Scan for the cell matching the given text and deliver its (X, Y) coordinate at center. 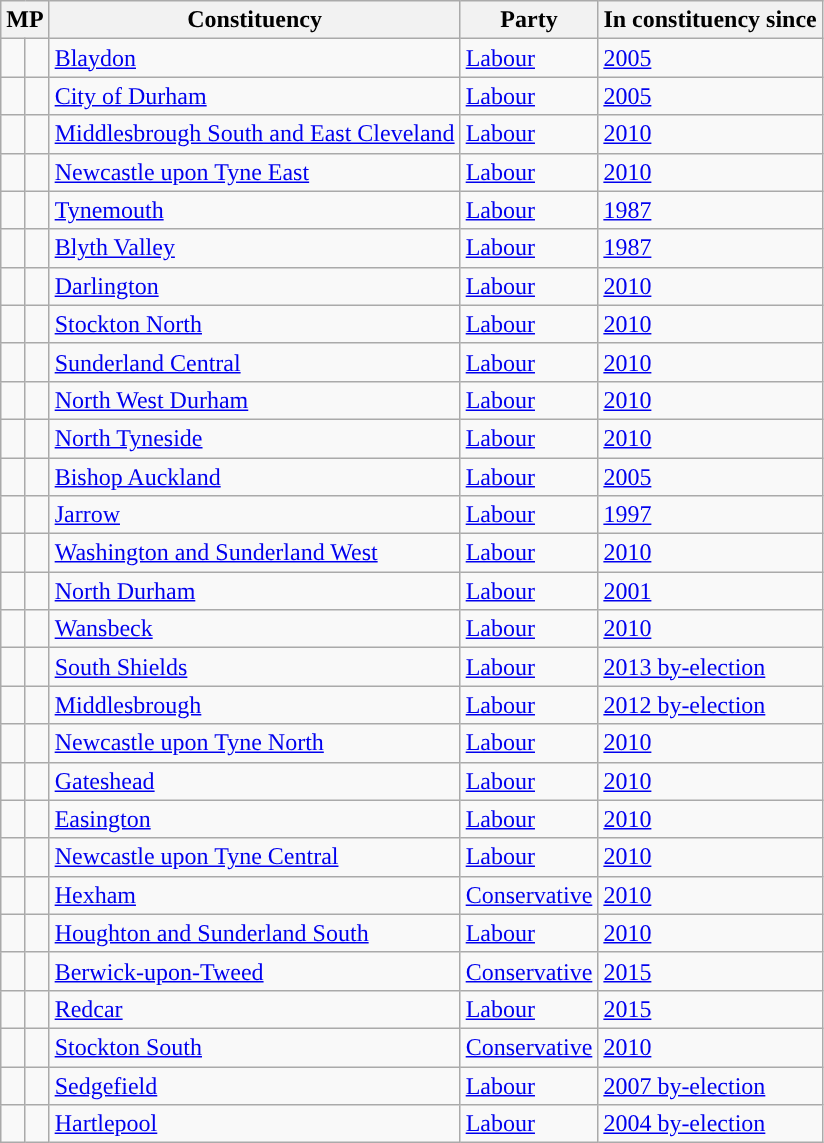
Darlington (254, 286)
Jarrow (254, 515)
Hartlepool (254, 1124)
2007 by-election (710, 1085)
Wansbeck (254, 629)
2001 (710, 591)
Houghton and Sunderland South (254, 933)
Sunderland Central (254, 362)
2004 by-election (710, 1124)
Hexham (254, 895)
Newcastle upon Tyne Central (254, 857)
Newcastle upon Tyne East (254, 172)
1997 (710, 515)
Washington and Sunderland West (254, 553)
Party (529, 20)
Blyth Valley (254, 248)
North West Durham (254, 400)
MP (25, 20)
Stockton South (254, 1047)
South Shields (254, 667)
Redcar (254, 1009)
Berwick-upon-Tweed (254, 971)
North Tyneside (254, 438)
In constituency since (710, 20)
City of Durham (254, 96)
Middlesbrough (254, 705)
Tynemouth (254, 210)
Blaydon (254, 58)
North Durham (254, 591)
Newcastle upon Tyne North (254, 743)
Middlesbrough South and East Cleveland (254, 134)
Bishop Auckland (254, 477)
Sedgefield (254, 1085)
2012 by-election (710, 705)
Gateshead (254, 781)
Stockton North (254, 324)
Easington (254, 819)
2013 by-election (710, 667)
Constituency (254, 20)
